Pinpoint the cell where the given text exists, returning its (x, y) midpoint coordinate. 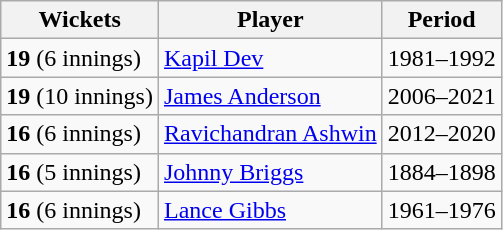
19 (10 innings) (80, 96)
1884–1898 (442, 172)
Wickets (80, 20)
Kapil Dev (270, 58)
2012–2020 (442, 134)
Lance Gibbs (270, 210)
James Anderson (270, 96)
Ravichandran Ashwin (270, 134)
2006–2021 (442, 96)
16 (5 innings) (80, 172)
19 (6 innings) (80, 58)
Player (270, 20)
Period (442, 20)
Johnny Briggs (270, 172)
1981–1992 (442, 58)
1961–1976 (442, 210)
